Find where the given text appears and provide that cell's center as (x, y) coordinate. 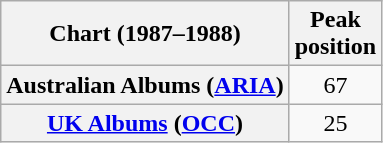
67 (335, 85)
UK Albums (OCC) (145, 123)
Australian Albums (ARIA) (145, 85)
Peakposition (335, 34)
Chart (1987–1988) (145, 34)
25 (335, 123)
